Search for the cell housing the specified text and yield its (x, y) center coordinate. 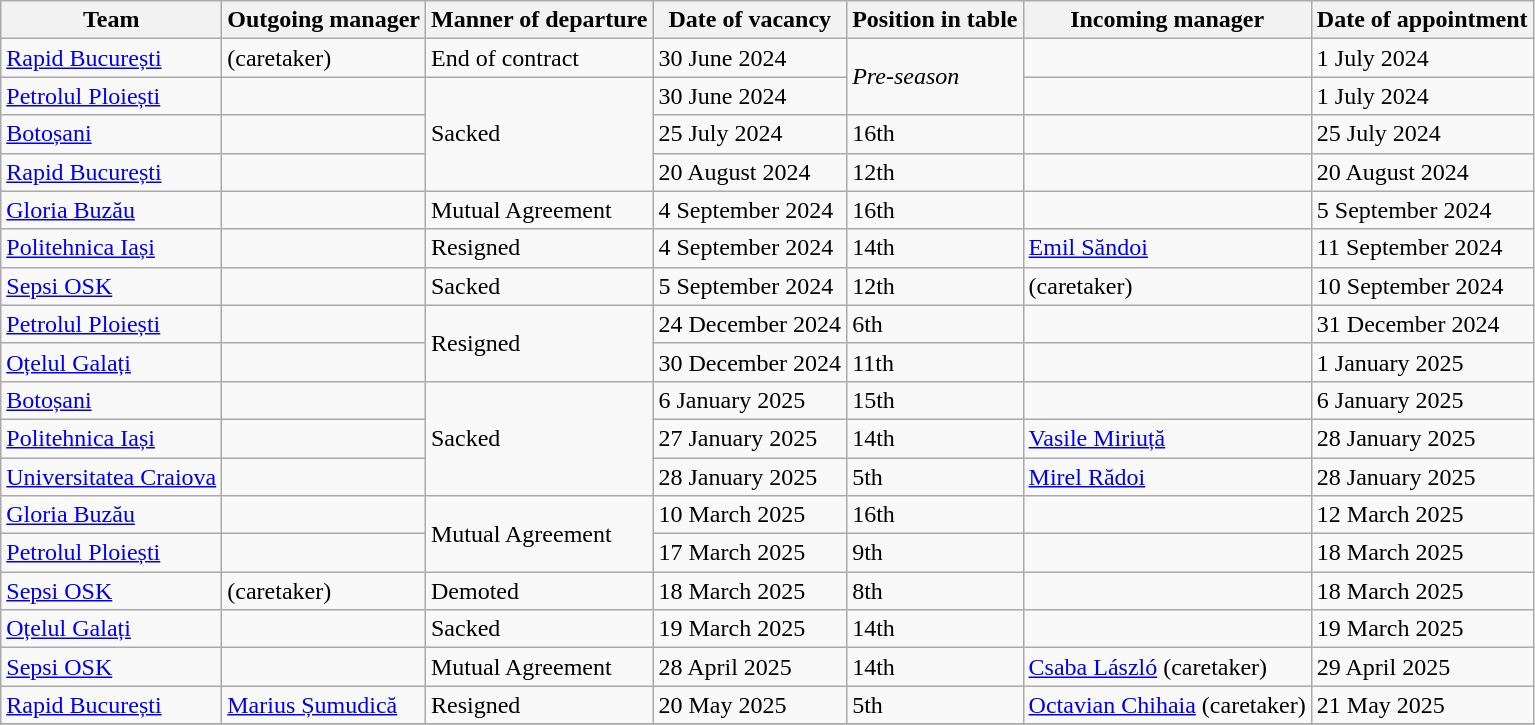
10 March 2025 (750, 515)
Demoted (538, 591)
9th (935, 553)
Universitatea Craiova (112, 477)
Mirel Rădoi (1167, 477)
Manner of departure (538, 20)
Team (112, 20)
10 September 2024 (1422, 286)
Position in table (935, 20)
11 September 2024 (1422, 248)
1 January 2025 (1422, 362)
29 April 2025 (1422, 667)
12 March 2025 (1422, 515)
20 May 2025 (750, 705)
Pre-season (935, 77)
21 May 2025 (1422, 705)
24 December 2024 (750, 324)
27 January 2025 (750, 438)
6th (935, 324)
11th (935, 362)
Vasile Miriuță (1167, 438)
Outgoing manager (324, 20)
17 March 2025 (750, 553)
Incoming manager (1167, 20)
15th (935, 400)
8th (935, 591)
Date of appointment (1422, 20)
31 December 2024 (1422, 324)
Date of vacancy (750, 20)
Octavian Chihaia (caretaker) (1167, 705)
Emil Săndoi (1167, 248)
Csaba László (caretaker) (1167, 667)
End of contract (538, 58)
30 December 2024 (750, 362)
28 April 2025 (750, 667)
Marius Șumudică (324, 705)
